Find where the given text appears and provide that cell's center as (X, Y) coordinate. 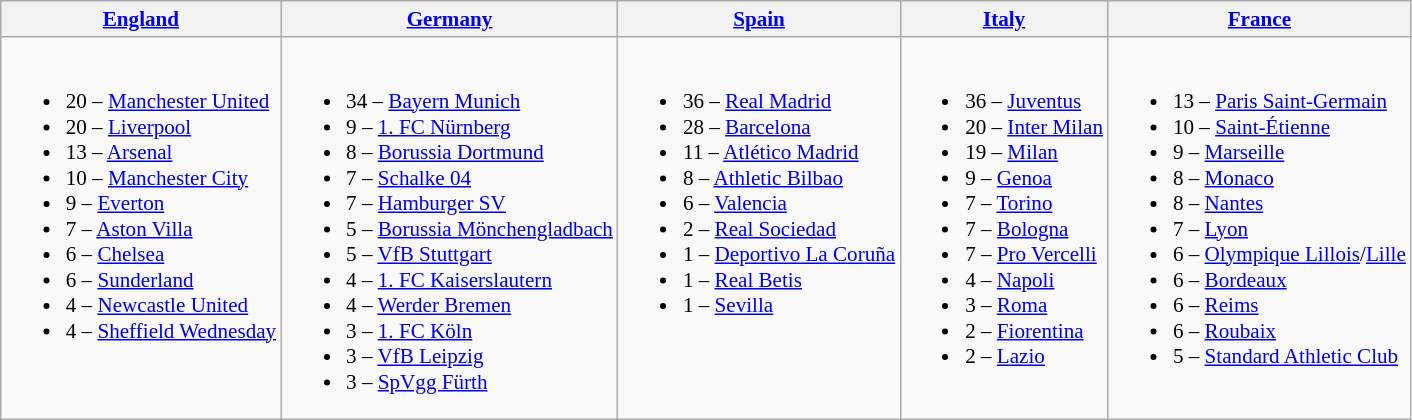
Germany (450, 18)
Italy (1004, 18)
England (141, 18)
Spain (759, 18)
France (1260, 18)
36 – Juventus20 – Inter Milan19 – Milan9 – Genoa7 – Torino7 – Bologna7 – Pro Vercelli4 – Napoli3 – Roma2 – Fiorentina2 – Lazio (1004, 228)
36 – Real Madrid28 – Barcelona11 – Atlético Madrid8 – Athletic Bilbao6 – Valencia2 – Real Sociedad1 – Deportivo La Coruña1 – Real Betis1 – Sevilla (759, 228)
